Search for the cell housing the specified text and yield its [x, y] center coordinate. 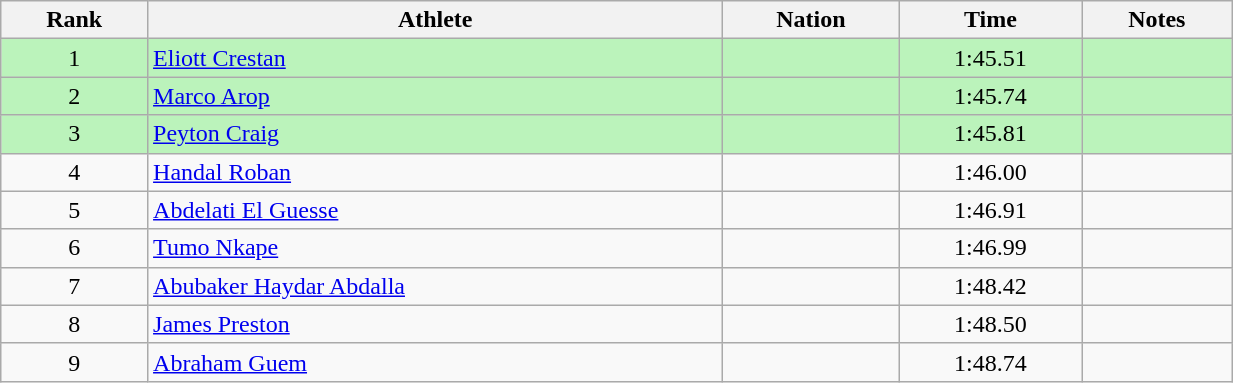
1:46.00 [990, 172]
1:45.74 [990, 96]
1 [74, 58]
1:48.74 [990, 362]
Time [990, 20]
James Preston [436, 324]
Marco Arop [436, 96]
8 [74, 324]
Abraham Guem [436, 362]
Notes [1157, 20]
1:45.81 [990, 134]
Nation [811, 20]
5 [74, 210]
9 [74, 362]
Peyton Craig [436, 134]
1:48.42 [990, 286]
Athlete [436, 20]
Tumo Nkape [436, 248]
6 [74, 248]
3 [74, 134]
7 [74, 286]
4 [74, 172]
2 [74, 96]
Rank [74, 20]
Abdelati El Guesse [436, 210]
Eliott Crestan [436, 58]
Abubaker Haydar Abdalla [436, 286]
1:45.51 [990, 58]
1:48.50 [990, 324]
1:46.91 [990, 210]
Handal Roban [436, 172]
1:46.99 [990, 248]
